Locate the cell with the specified text and output its [x, y] center coordinate. 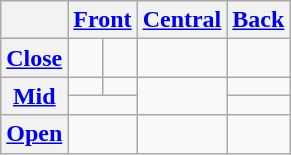
Back [258, 20]
Close [34, 58]
Front [102, 20]
Mid [34, 96]
Open [34, 134]
Central [182, 20]
